Detect which cell encompasses the target text, then output its (X, Y) center coordinate. 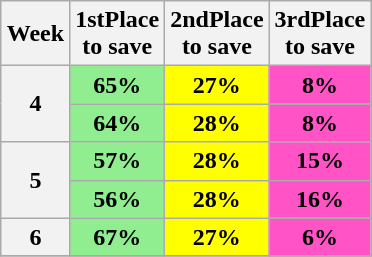
6% (320, 237)
16% (320, 199)
6 (35, 237)
2ndPlaceto save (217, 34)
5 (35, 180)
67% (118, 237)
1stPlaceto save (118, 34)
15% (320, 161)
56% (118, 199)
Week (35, 34)
3rdPlaceto save (320, 34)
57% (118, 161)
4 (35, 104)
64% (118, 123)
65% (118, 85)
